Extract the [x, y] coordinate from the center of the cell holding the provided text.  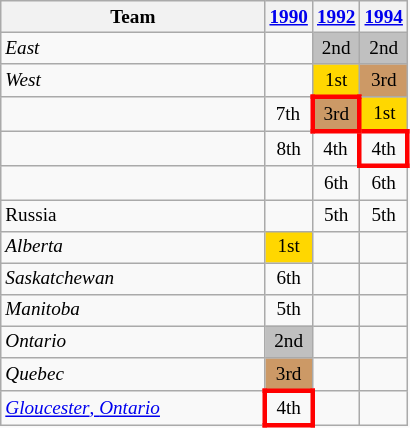
Gloucester, Ontario [133, 408]
1994 [384, 17]
Russia [133, 215]
East [133, 48]
Quebec [133, 374]
8th [289, 150]
Saskatchewan [133, 279]
7th [289, 114]
Ontario [133, 342]
Alberta [133, 247]
Manitoba [133, 310]
Team [133, 17]
1992 [336, 17]
1990 [289, 17]
West [133, 80]
